Identify which cell holds the provided text, then report its [x, y] central coordinate. 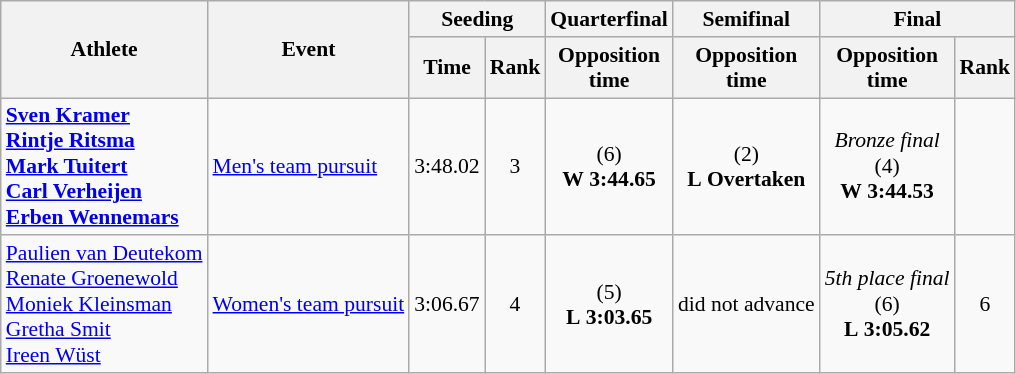
Bronze final (4)W 3:44.53 [888, 167]
Sven KramerRintje RitsmaMark TuitertCarl VerheijenErben Wennemars [104, 167]
6 [986, 305]
Final [918, 19]
Seeding [477, 19]
3:06.67 [446, 305]
Men's team pursuit [309, 167]
4 [516, 305]
5th place final (6)L 3:05.62 [888, 305]
Event [309, 50]
Women's team pursuit [309, 305]
Time [446, 68]
(5)L 3:03.65 [609, 305]
(2)L Overtaken [746, 167]
Quarterfinal [609, 19]
3 [516, 167]
(6)W 3:44.65 [609, 167]
Semifinal [746, 19]
Athlete [104, 50]
3:48.02 [446, 167]
Paulien van DeutekomRenate GroenewoldMoniek KleinsmanGretha SmitIreen Wüst [104, 305]
did not advance [746, 305]
